Find where the given text appears and provide that cell's center as (x, y) coordinate. 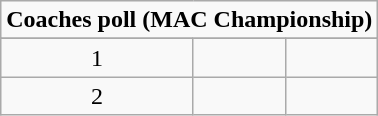
Coaches poll (MAC Championship) (190, 20)
1 (97, 58)
2 (97, 96)
